From the cell containing the given text, extract its center point as (x, y) coordinate. 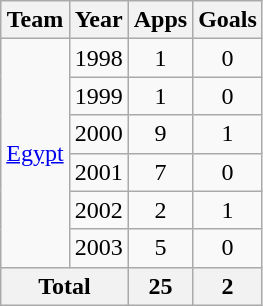
Egypt (35, 153)
Total (64, 286)
9 (160, 134)
25 (160, 286)
7 (160, 172)
2002 (98, 210)
Year (98, 20)
1999 (98, 96)
2001 (98, 172)
Apps (160, 20)
2003 (98, 248)
Goals (228, 20)
1998 (98, 58)
5 (160, 248)
Team (35, 20)
2000 (98, 134)
